Locate the cell with the specified text and output its (x, y) center coordinate. 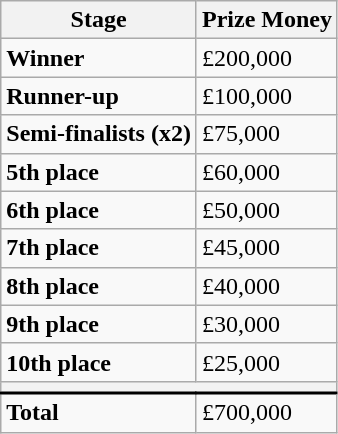
£200,000 (266, 58)
Total (99, 412)
Prize Money (266, 20)
Winner (99, 58)
Stage (99, 20)
Runner-up (99, 96)
£50,000 (266, 210)
9th place (99, 324)
7th place (99, 248)
8th place (99, 286)
5th place (99, 172)
Semi-finalists (x2) (99, 134)
£25,000 (266, 362)
10th place (99, 362)
6th place (99, 210)
£30,000 (266, 324)
£700,000 (266, 412)
£75,000 (266, 134)
£100,000 (266, 96)
£60,000 (266, 172)
£40,000 (266, 286)
£45,000 (266, 248)
